Locate the cell with the specified text and output its [X, Y] center coordinate. 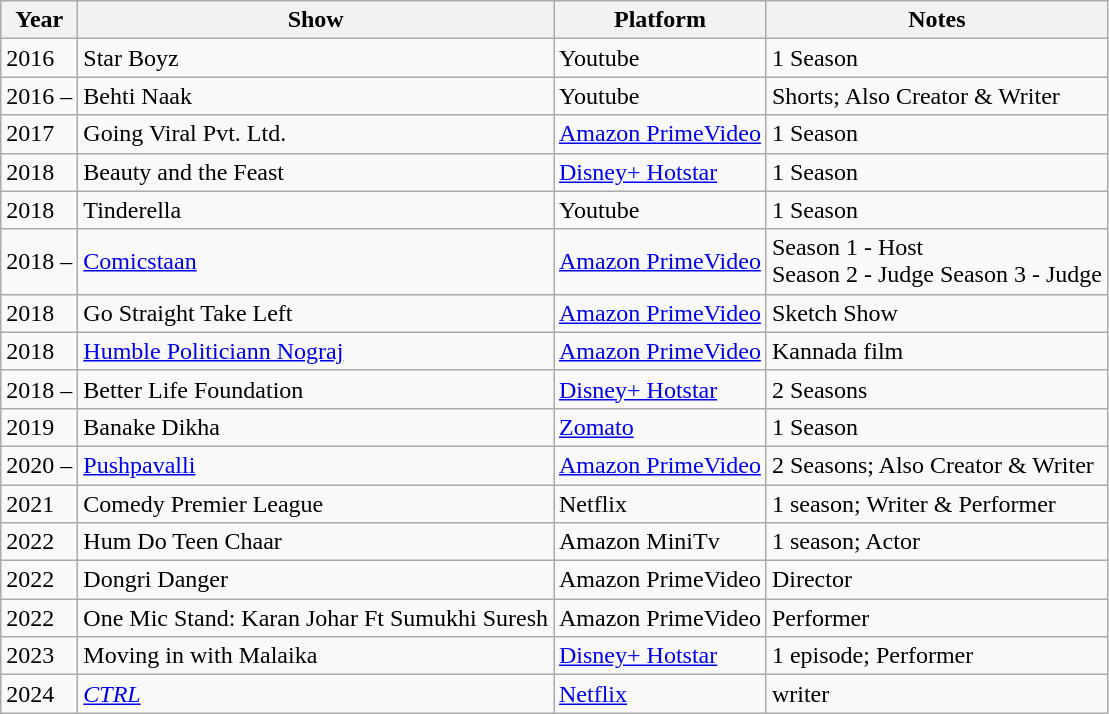
Pushpavalli [316, 465]
Behti Naak [316, 96]
Shorts; Also Creator & Writer [936, 96]
Sketch Show [936, 313]
One Mic Stand: Karan Johar Ft Sumukhi Suresh [316, 618]
2016 [40, 58]
2023 [40, 656]
2020 – [40, 465]
2016 – [40, 96]
2021 [40, 503]
1 season; Writer & Performer [936, 503]
Hum Do Teen Chaar [316, 542]
Comedy Premier League [316, 503]
2 Seasons [936, 389]
Better Life Foundation [316, 389]
CTRL [316, 694]
2024 [40, 694]
Go Straight Take Left [316, 313]
Platform [660, 20]
Star Boyz [316, 58]
Humble Politiciann Nograj [316, 351]
Kannada film [936, 351]
Moving in with Malaika [316, 656]
Comicstaan [316, 262]
Performer [936, 618]
Show [316, 20]
Beauty and the Feast [316, 172]
Going Viral Pvt. Ltd. [316, 134]
Notes [936, 20]
writer [936, 694]
Tinderella [316, 210]
2019 [40, 427]
Season 1 - HostSeason 2 - Judge Season 3 - Judge [936, 262]
Zomato [660, 427]
2017 [40, 134]
Director [936, 580]
Banake Dikha [316, 427]
1 season; Actor [936, 542]
2 Seasons; Also Creator & Writer [936, 465]
1 episode; Performer [936, 656]
Year [40, 20]
Dongri Danger [316, 580]
Amazon MiniTv [660, 542]
